For the text-containing cell, return its midpoint in [x, y] coordinate format. 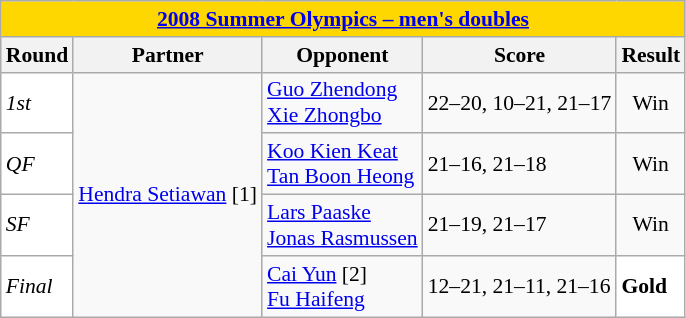
Score [520, 55]
Round [38, 55]
1st [38, 102]
22–20, 10–21, 21–17 [520, 102]
Gold [650, 286]
2008 Summer Olympics – men's doubles [343, 19]
21–16, 21–18 [520, 164]
Guo Zhendong Xie Zhongbo [342, 102]
Hendra Setiawan [1] [168, 194]
Koo Kien Keat Tan Boon Heong [342, 164]
QF [38, 164]
Partner [168, 55]
Cai Yun [2] Fu Haifeng [342, 286]
Opponent [342, 55]
21–19, 21–17 [520, 226]
12–21, 21–11, 21–16 [520, 286]
SF [38, 226]
Final [38, 286]
Lars Paaske Jonas Rasmussen [342, 226]
Result [650, 55]
